Output the [X, Y] coordinate of the center of the cell containing the given text.  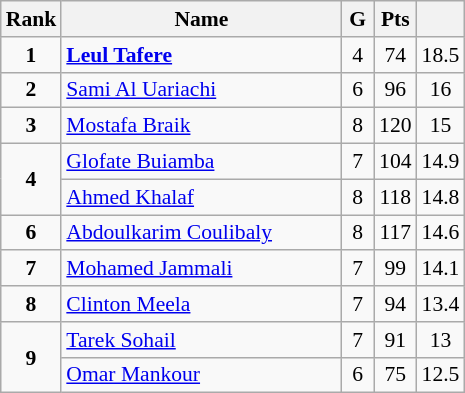
13.4 [441, 304]
120 [396, 126]
13 [441, 340]
15 [441, 126]
Name [201, 19]
Mohamed Jammali [201, 269]
Pts [396, 19]
Glofate Buiamba [201, 162]
14.8 [441, 197]
2 [32, 90]
99 [396, 269]
14.6 [441, 233]
Leul Tafere [201, 55]
16 [441, 90]
Tarek Sohail [201, 340]
74 [396, 55]
Mostafa Braik [201, 126]
9 [32, 358]
Ahmed Khalaf [201, 197]
75 [396, 375]
91 [396, 340]
117 [396, 233]
3 [32, 126]
14.1 [441, 269]
Omar Mankour [201, 375]
104 [396, 162]
1 [32, 55]
96 [396, 90]
Clinton Meela [201, 304]
118 [396, 197]
12.5 [441, 375]
Rank [32, 19]
Abdoulkarim Coulibaly [201, 233]
G [358, 19]
14.9 [441, 162]
94 [396, 304]
Sami Al Uariachi [201, 90]
18.5 [441, 55]
